Detect which cell encompasses the target text, then output its (X, Y) center coordinate. 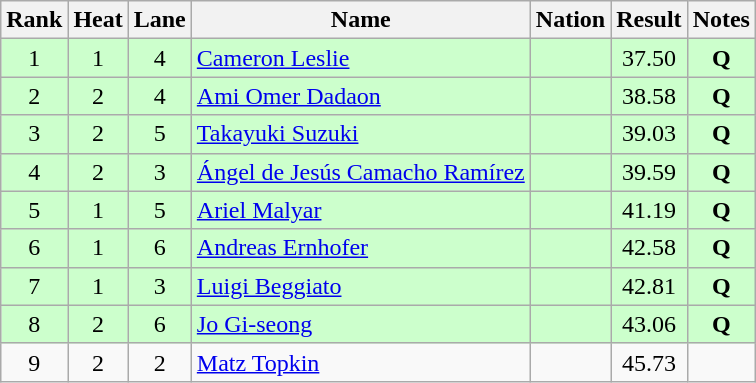
43.06 (649, 324)
Nation (570, 20)
Jo Gi-seong (360, 324)
Luigi Beggiato (360, 286)
37.50 (649, 58)
Takayuki Suzuki (360, 134)
Ariel Malyar (360, 210)
38.58 (649, 96)
Cameron Leslie (360, 58)
42.81 (649, 286)
Notes (721, 20)
8 (34, 324)
45.73 (649, 362)
Ángel de Jesús Camacho Ramírez (360, 172)
42.58 (649, 248)
39.59 (649, 172)
9 (34, 362)
Matz Topkin (360, 362)
Andreas Ernhofer (360, 248)
Lane (160, 20)
7 (34, 286)
Rank (34, 20)
41.19 (649, 210)
Heat (98, 20)
Result (649, 20)
39.03 (649, 134)
Name (360, 20)
Ami Omer Dadaon (360, 96)
